Return [x, y] of the center of cell containing provided text 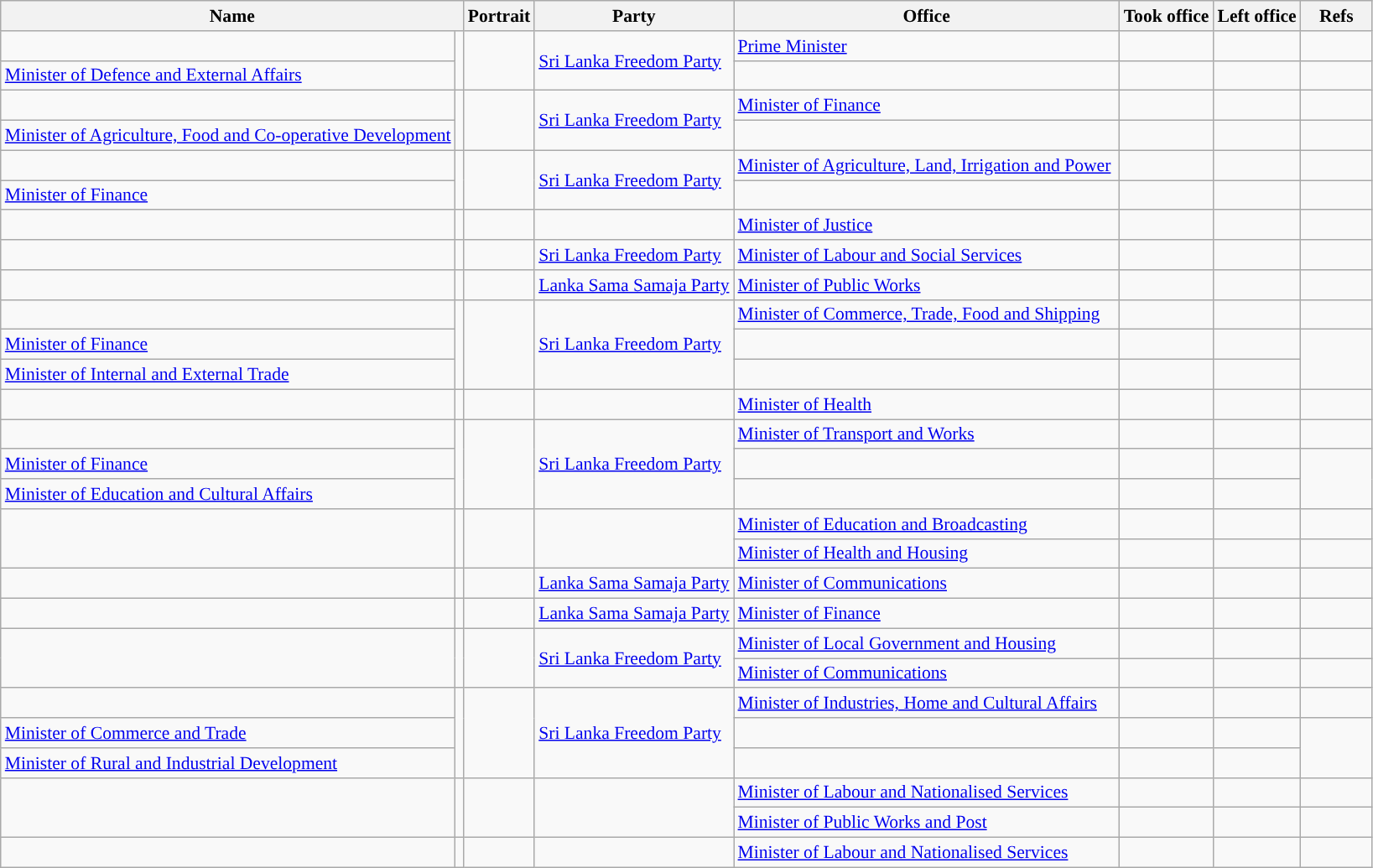
Minister of Health [926, 404]
Minister of Transport and Works [926, 434]
Minister of Industries, Home and Cultural Affairs [926, 704]
Minister of Education and Cultural Affairs [228, 494]
Minister of Public Works [926, 285]
Party [634, 16]
Portrait [499, 16]
Minister of Public Works and Post [926, 823]
Minister of Agriculture, Food and Co-operative Development [228, 136]
Left office [1256, 16]
Minister of Internal and External Trade [228, 375]
Minister of Agriculture, Land, Irrigation and Power [926, 165]
Minister of Local Government and Housing [926, 643]
Minister of Commerce, Trade, Food and Shipping [926, 314]
Minister of Rural and Industrial Development [228, 763]
Office [926, 16]
Minister of Education and Broadcasting [926, 524]
Prime Minister [926, 46]
Name [232, 16]
Minister of Justice [926, 226]
Minister of Health and Housing [926, 554]
Refs [1337, 16]
Minister of Commerce and Trade [228, 733]
Minister of Defence and External Affairs [228, 75]
Minister of Labour and Social Services [926, 255]
Took office [1167, 16]
